Detect which cell encompasses the target text, then output its (x, y) center coordinate. 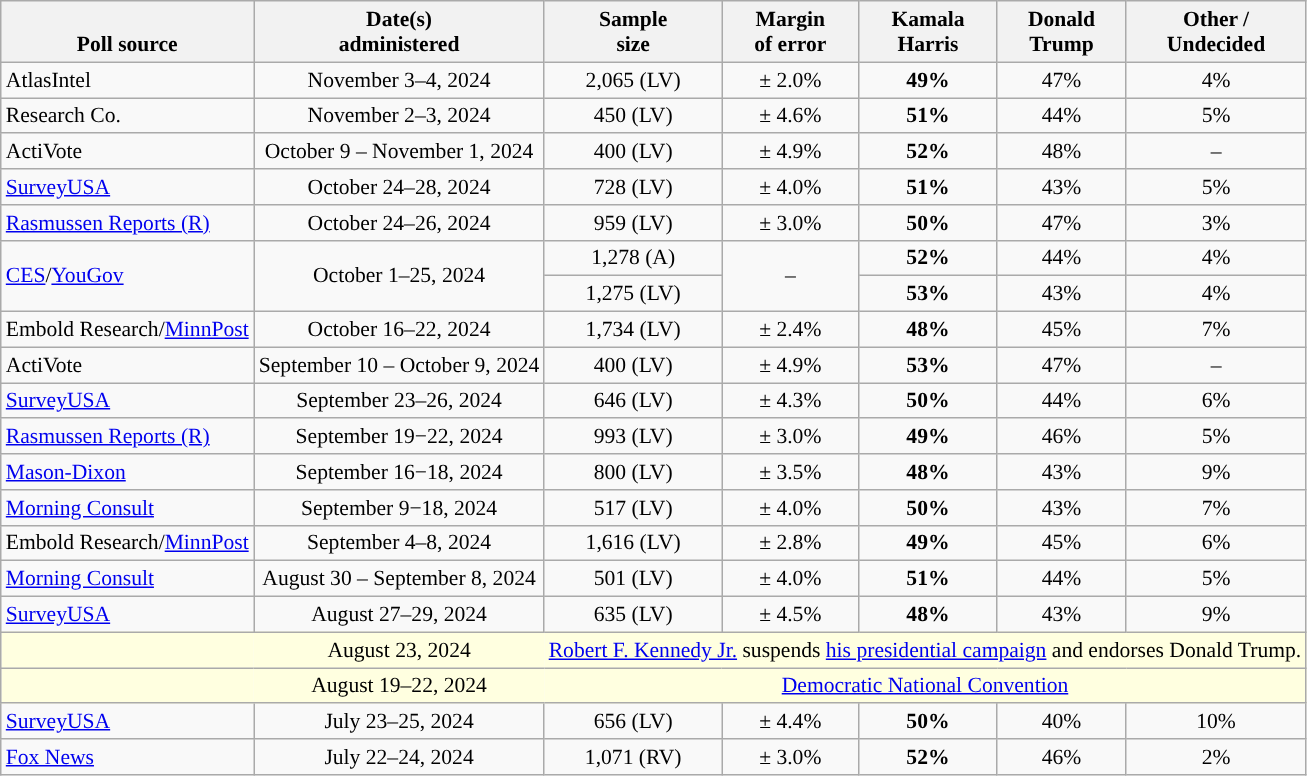
± 2.0% (790, 80)
Marginof error (790, 32)
± 2.4% (790, 330)
August 23, 2024 (400, 650)
635 (LV) (633, 615)
40% (1062, 722)
September 4–8, 2024 (400, 543)
September 23–26, 2024 (400, 401)
August 19–22, 2024 (400, 686)
959 (LV) (633, 223)
July 22–24, 2024 (400, 757)
October 24–26, 2024 (400, 223)
KamalaHarris (928, 32)
10% (1216, 722)
Fox News (128, 757)
August 27–29, 2024 (400, 615)
AtlasIntel (128, 80)
DonaldTrump (1062, 32)
Poll source (128, 32)
± 4.6% (790, 116)
450 (LV) (633, 116)
Research Co. (128, 116)
Mason-Dixon (128, 472)
3% (1216, 223)
± 2.8% (790, 543)
October 24–28, 2024 (400, 187)
November 2–3, 2024 (400, 116)
± 3.5% (790, 472)
July 23–25, 2024 (400, 722)
November 3–4, 2024 (400, 80)
646 (LV) (633, 401)
1,616 (LV) (633, 543)
2% (1216, 757)
September 16−18, 2024 (400, 472)
2,065 (LV) (633, 80)
Date(s)administered (400, 32)
1,071 (RV) (633, 757)
September 19−22, 2024 (400, 437)
CES/YouGov (128, 276)
September 9−18, 2024 (400, 508)
993 (LV) (633, 437)
517 (LV) (633, 508)
1,275 (LV) (633, 294)
October 9 – November 1, 2024 (400, 152)
Robert F. Kennedy Jr. suspends his presidential campaign and endorses Donald Trump. (925, 650)
501 (LV) (633, 579)
± 4.3% (790, 401)
Samplesize (633, 32)
Other /Undecided (1216, 32)
± 4.4% (790, 722)
1,734 (LV) (633, 330)
September 10 – October 9, 2024 (400, 365)
± 4.5% (790, 615)
August 30 – September 8, 2024 (400, 579)
Democratic National Convention (925, 686)
656 (LV) (633, 722)
728 (LV) (633, 187)
1,278 (A) (633, 258)
October 16–22, 2024 (400, 330)
800 (LV) (633, 472)
October 1–25, 2024 (400, 276)
